Capture the cell that displays the provided text and extract its [X, Y] central coordinate. 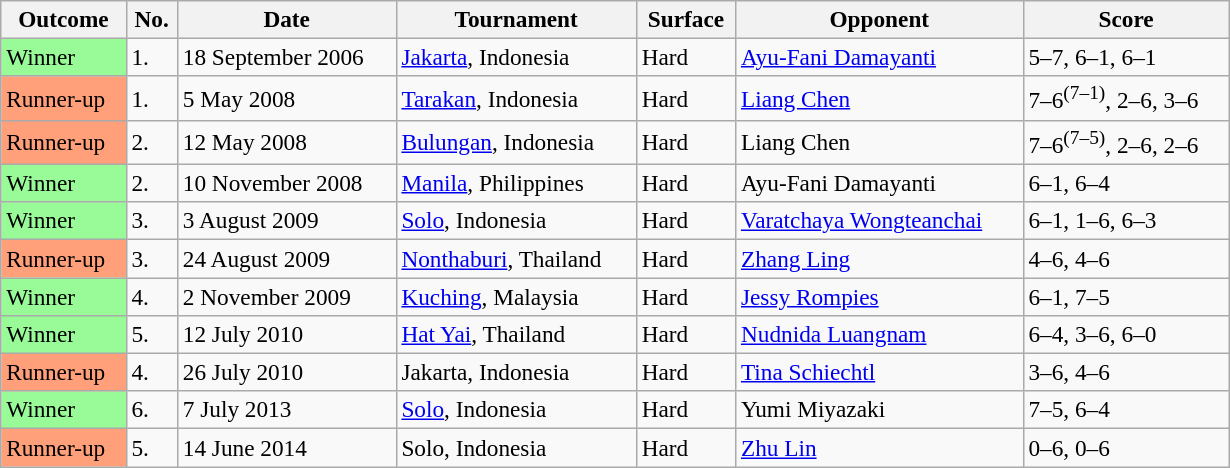
7–6(7–1), 2–6, 3–6 [1126, 98]
24 August 2009 [286, 258]
7 July 2013 [286, 410]
12 May 2008 [286, 142]
2 November 2009 [286, 296]
14 June 2014 [286, 447]
4–6, 4–6 [1126, 258]
7–6(7–5), 2–6, 2–6 [1126, 142]
Tarakan, Indonesia [516, 98]
6–1, 7–5 [1126, 296]
7–5, 6–4 [1126, 410]
6. [152, 410]
Zhu Lin [880, 447]
No. [152, 19]
Nonthaburi, Thailand [516, 258]
5–7, 6–1, 6–1 [1126, 57]
Tournament [516, 19]
Date [286, 19]
Bulungan, Indonesia [516, 142]
Surface [686, 19]
0–6, 0–6 [1126, 447]
5 May 2008 [286, 98]
Tina Schiechtl [880, 372]
Kuching, Malaysia [516, 296]
12 July 2010 [286, 334]
Hat Yai, Thailand [516, 334]
Zhang Ling [880, 258]
3 August 2009 [286, 221]
Outcome [64, 19]
Manila, Philippines [516, 183]
Opponent [880, 19]
18 September 2006 [286, 57]
3–6, 4–6 [1126, 372]
Jessy Rompies [880, 296]
26 July 2010 [286, 372]
Varatchaya Wongteanchai [880, 221]
6–1, 1–6, 6–3 [1126, 221]
6–1, 6–4 [1126, 183]
Yumi Miyazaki [880, 410]
Score [1126, 19]
Nudnida Luangnam [880, 334]
10 November 2008 [286, 183]
6–4, 3–6, 6–0 [1126, 334]
